Find where the given text appears and provide that cell's center as [x, y] coordinate. 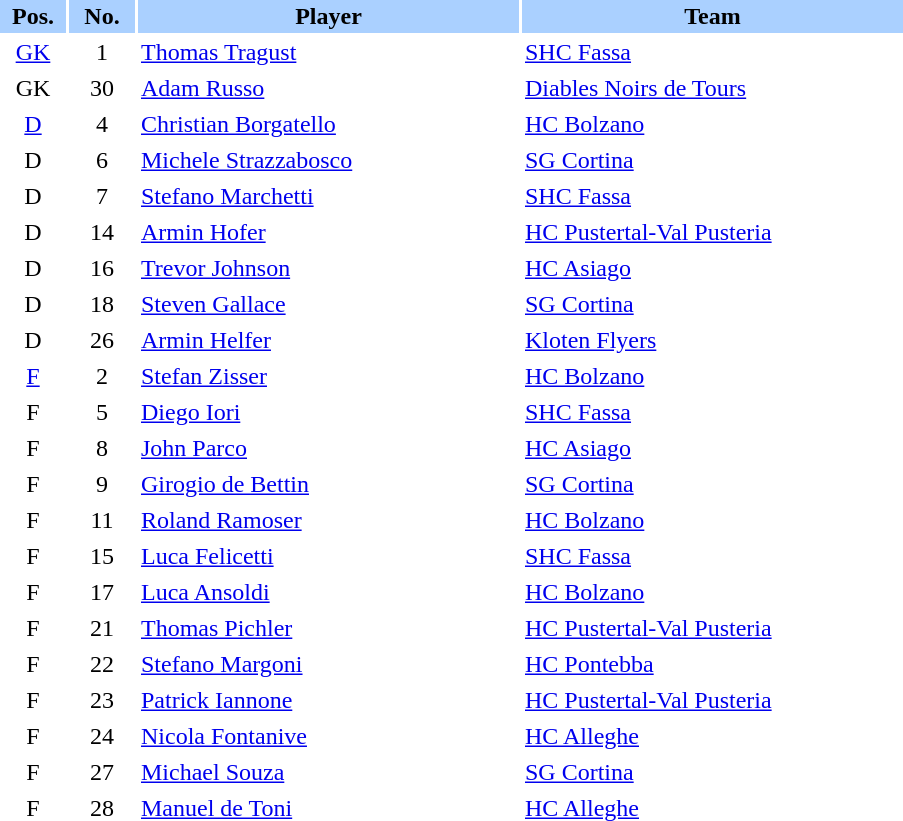
Pos. [33, 16]
Steven Gallace [328, 304]
Christian Borgatello [328, 124]
14 [102, 232]
15 [102, 556]
24 [102, 736]
Michele Strazzabosco [328, 160]
Stefano Marchetti [328, 196]
21 [102, 628]
Stefan Zisser [328, 376]
23 [102, 700]
Armin Hofer [328, 232]
Girogio de Bettin [328, 484]
4 [102, 124]
Team [712, 16]
9 [102, 484]
27 [102, 772]
Luca Felicetti [328, 556]
No. [102, 16]
6 [102, 160]
2 [102, 376]
5 [102, 412]
11 [102, 520]
Stefano Margoni [328, 664]
1 [102, 52]
Armin Helfer [328, 340]
Roland Ramoser [328, 520]
18 [102, 304]
Diables Noirs de Tours [712, 88]
Nicola Fontanive [328, 736]
HC Pontebba [712, 664]
16 [102, 268]
Adam Russo [328, 88]
John Parco [328, 448]
Patrick Iannone [328, 700]
Luca Ansoldi [328, 592]
26 [102, 340]
Trevor Johnson [328, 268]
Kloten Flyers [712, 340]
HC Alleghe [712, 736]
30 [102, 88]
Diego Iori [328, 412]
Michael Souza [328, 772]
8 [102, 448]
7 [102, 196]
Player [328, 16]
Thomas Tragust [328, 52]
Thomas Pichler [328, 628]
22 [102, 664]
17 [102, 592]
